Scan for the cell matching the given text and deliver its [x, y] coordinate at center. 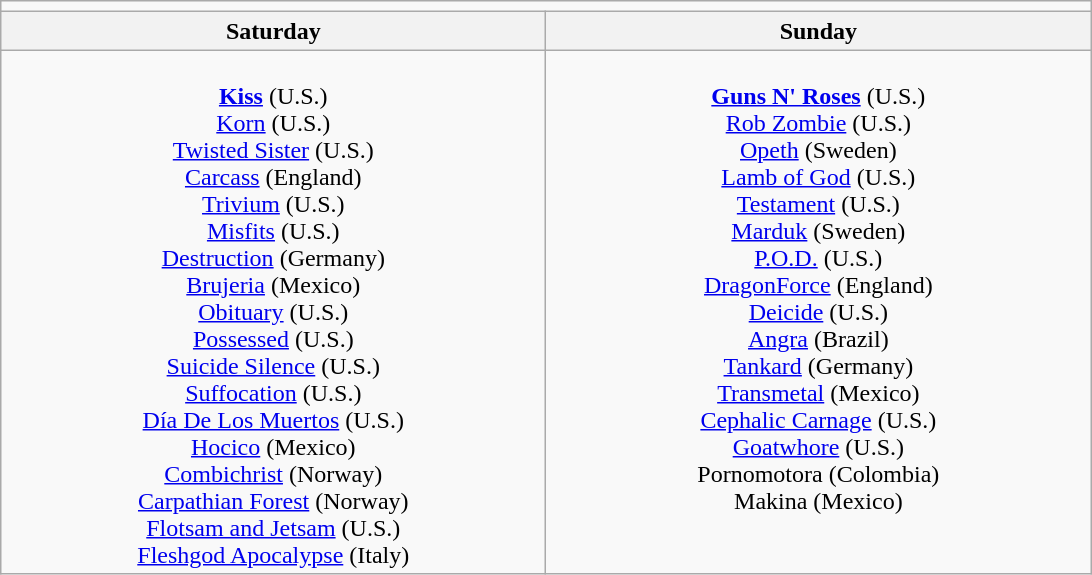
Saturday [274, 31]
Sunday [818, 31]
